Extract the [X, Y] coordinate from the center of the cell holding the provided text.  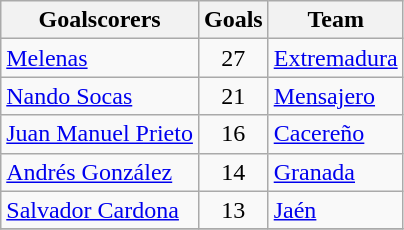
Melenas [100, 58]
16 [233, 134]
Mensajero [336, 96]
14 [233, 172]
Salvador Cardona [100, 210]
13 [233, 210]
Andrés González [100, 172]
Juan Manuel Prieto [100, 134]
Nando Socas [100, 96]
Goalscorers [100, 20]
Jaén [336, 210]
27 [233, 58]
Extremadura [336, 58]
Cacereño [336, 134]
Goals [233, 20]
Granada [336, 172]
21 [233, 96]
Team [336, 20]
